Return (x, y) of the center of cell containing provided text 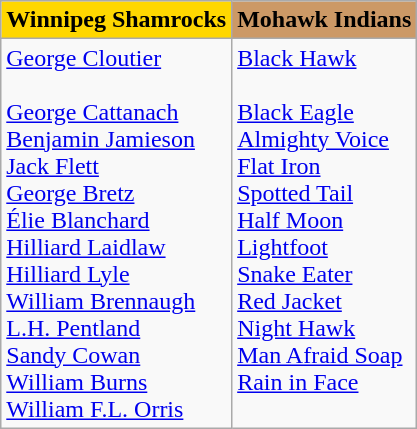
Black HawkBlack Eagle Almighty Voice Flat Iron Spotted Tail Half Moon Lightfoot Snake Eater Red Jacket Night Hawk Man Afraid Soap Rain in Face (324, 234)
Winnipeg Shamrocks (116, 20)
Mohawk Indians (324, 20)
